Capture the cell that displays the provided text and extract its (x, y) central coordinate. 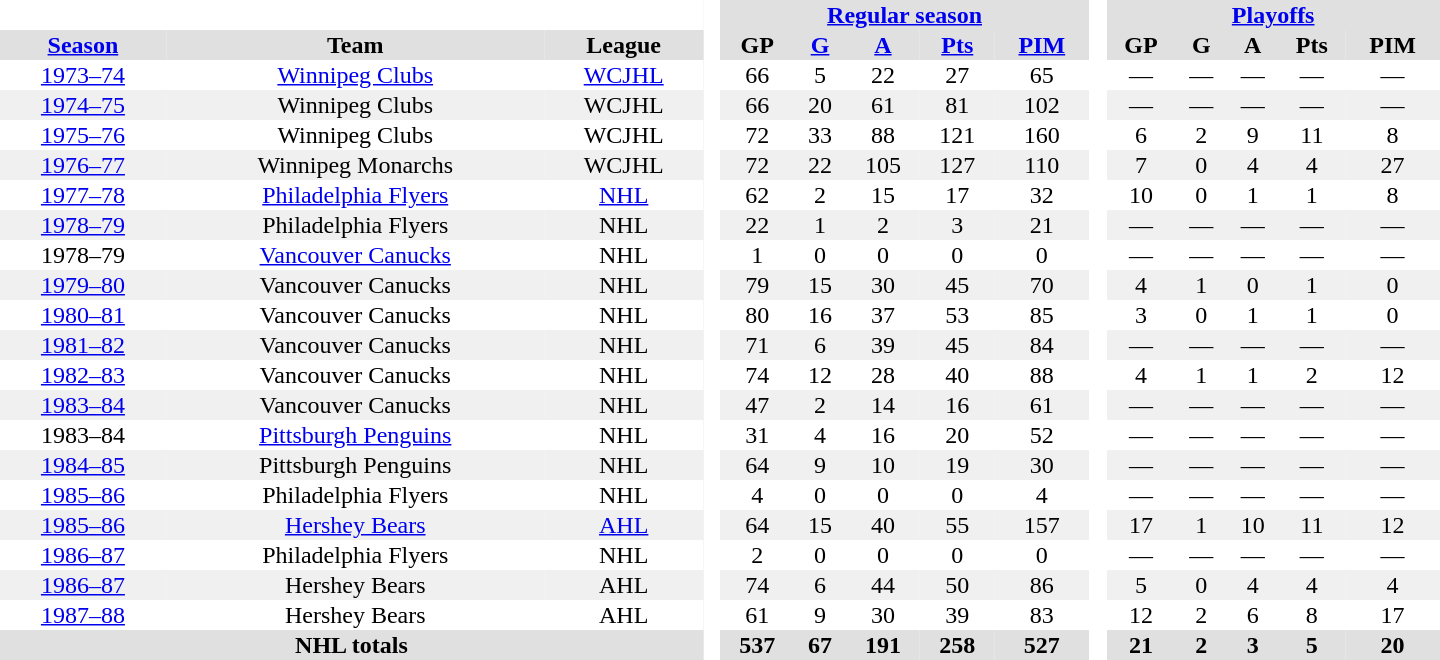
79 (757, 285)
1974–75 (83, 105)
League (624, 45)
52 (1042, 435)
Team (356, 45)
47 (757, 405)
50 (957, 585)
53 (957, 315)
37 (883, 315)
33 (820, 135)
65 (1042, 75)
157 (1042, 525)
1979–80 (83, 285)
86 (1042, 585)
1982–83 (83, 375)
19 (957, 465)
Playoffs (1273, 15)
28 (883, 375)
7 (1140, 165)
71 (757, 345)
1987–88 (83, 615)
55 (957, 525)
160 (1042, 135)
121 (957, 135)
1977–78 (83, 195)
83 (1042, 615)
191 (883, 645)
527 (1042, 645)
1980–81 (83, 315)
1981–82 (83, 345)
1973–74 (83, 75)
110 (1042, 165)
32 (1042, 195)
81 (957, 105)
537 (757, 645)
44 (883, 585)
67 (820, 645)
258 (957, 645)
Winnipeg Monarchs (356, 165)
84 (1042, 345)
NHL totals (352, 645)
102 (1042, 105)
1976–77 (83, 165)
1984–85 (83, 465)
Regular season (904, 15)
70 (1042, 285)
80 (757, 315)
1975–76 (83, 135)
Season (83, 45)
14 (883, 405)
85 (1042, 315)
127 (957, 165)
31 (757, 435)
62 (757, 195)
105 (883, 165)
